Capture the cell that displays the provided text and extract its [X, Y] central coordinate. 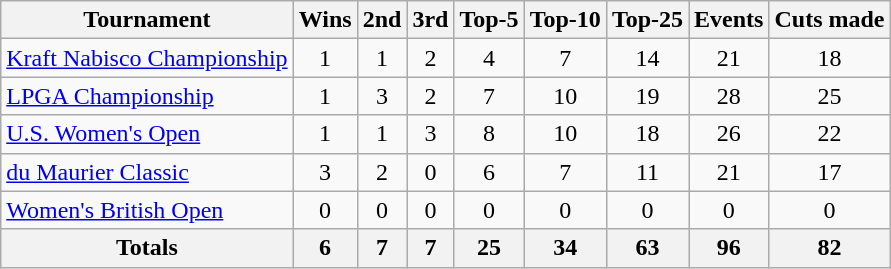
11 [647, 172]
4 [489, 58]
U.S. Women's Open [147, 134]
82 [830, 248]
28 [729, 96]
19 [647, 96]
du Maurier Classic [147, 172]
Top-5 [489, 20]
34 [565, 248]
2nd [382, 20]
63 [647, 248]
Events [729, 20]
Wins [325, 20]
Women's British Open [147, 210]
3rd [430, 20]
Tournament [147, 20]
26 [729, 134]
96 [729, 248]
Top-10 [565, 20]
Kraft Nabisco Championship [147, 58]
14 [647, 58]
17 [830, 172]
Totals [147, 248]
Cuts made [830, 20]
LPGA Championship [147, 96]
22 [830, 134]
Top-25 [647, 20]
8 [489, 134]
